Capture the cell that displays the provided text and extract its [X, Y] central coordinate. 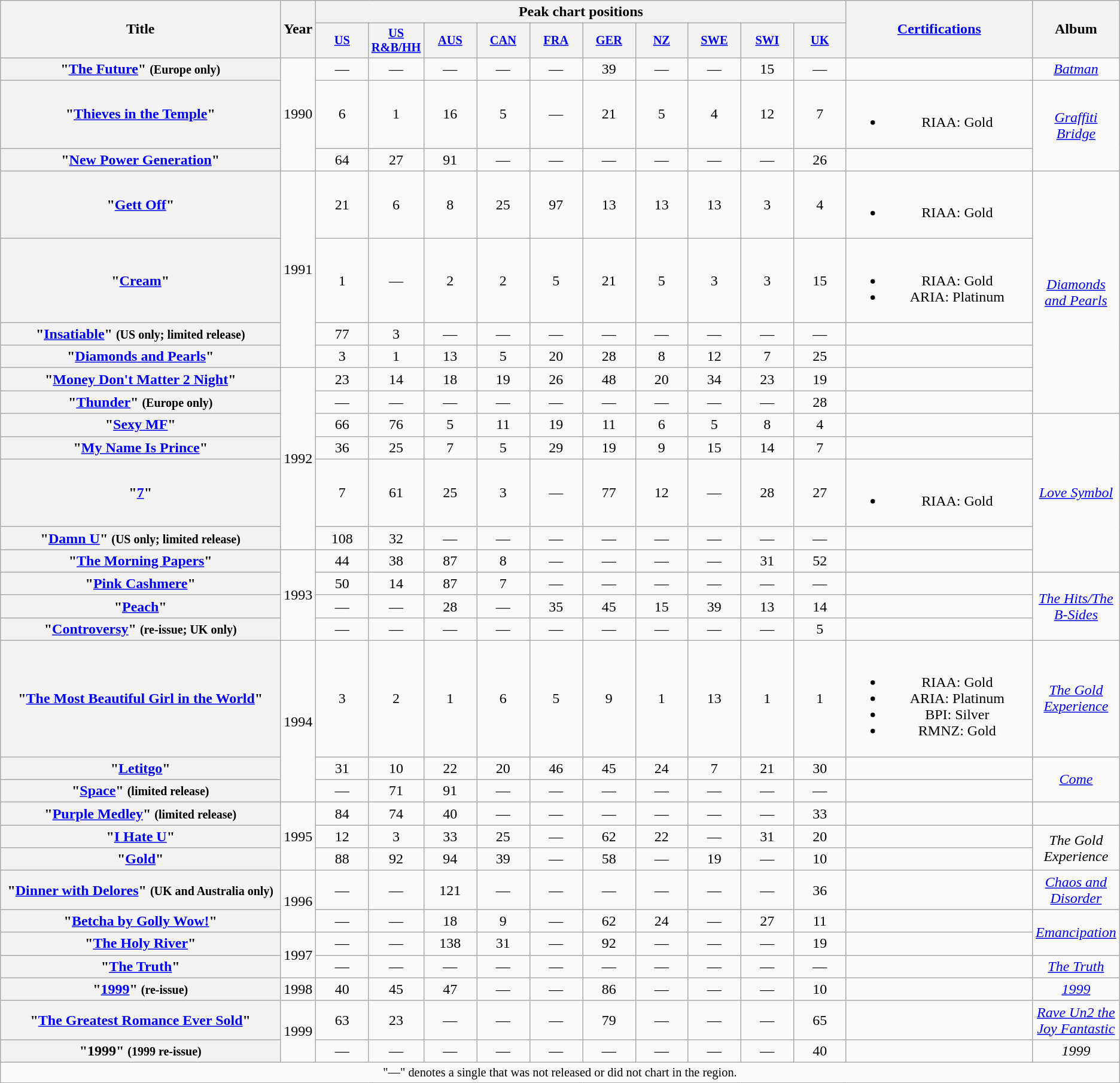
"1999" (1999 re-issue) [141, 1051]
121 [450, 890]
30 [820, 768]
64 [342, 160]
65 [820, 1020]
Diamonds and Pearls [1076, 292]
74 [396, 814]
Peak chart positions [581, 12]
1993 [298, 595]
61 [396, 493]
Chaos and Disorder [1076, 890]
"The Future" (Europe only) [141, 69]
"Insatiable" (US only; limited release) [141, 334]
38 [396, 561]
"Thieves in the Temple" [141, 115]
"The Holy River" [141, 944]
76 [396, 425]
Certifications [939, 29]
Emancipation [1076, 932]
58 [609, 859]
"Cream" [141, 281]
Year [298, 29]
79 [609, 1020]
"The Truth" [141, 966]
"Thunder" (Europe only) [141, 402]
16 [450, 115]
Love Symbol [1076, 493]
1992 [298, 458]
"Gold" [141, 859]
Batman [1076, 69]
"Letitgo" [141, 768]
32 [396, 538]
"Diamonds and Pearls" [141, 357]
"Purple Medley" (limited release) [141, 814]
Come [1076, 780]
"The Greatest Romance Ever Sold" [141, 1020]
1998 [298, 989]
47 [450, 989]
1997 [298, 955]
Rave Un2 the Joy Fantastic [1076, 1020]
"Space" (limited release) [141, 791]
US [342, 41]
NZ [662, 41]
"The Morning Papers" [141, 561]
94 [450, 859]
Album [1076, 29]
CAN [504, 41]
71 [396, 791]
"—" denotes a single that was not released or did not chart in the region. [560, 1072]
108 [342, 538]
88 [342, 859]
The Hits/The B-Sides [1076, 606]
66 [342, 425]
The Truth [1076, 966]
52 [820, 561]
FRA [556, 41]
"1999" (re-issue) [141, 989]
35 [556, 606]
1994 [298, 722]
Graffiti Bridge [1076, 126]
1990 [298, 114]
84 [342, 814]
86 [609, 989]
138 [450, 944]
RIAA: GoldARIA: Platinum [939, 281]
GER [609, 41]
USR&B/HH [396, 41]
29 [556, 448]
Title [141, 29]
63 [342, 1020]
"Damn U" (US only; limited release) [141, 538]
"Dinner with Delores" (UK and Australia only) [141, 890]
"New Power Generation" [141, 160]
"Betcha by Golly Wow!" [141, 921]
"Gett Off" [141, 205]
"Money Don't Matter 2 Night" [141, 379]
"I Hate U" [141, 836]
"My Name Is Prince" [141, 448]
"The Most Beautiful Girl in the World" [141, 699]
"Sexy MF" [141, 425]
97 [556, 205]
"Pink Cashmere" [141, 583]
50 [342, 583]
1991 [298, 269]
46 [556, 768]
1996 [298, 901]
UK [820, 41]
44 [342, 561]
RIAA: GoldARIA: PlatinumBPI: SilverRMNZ: Gold [939, 699]
AUS [450, 41]
48 [609, 379]
"Controversy" (re-issue; UK only) [141, 629]
"7" [141, 493]
1995 [298, 836]
SWE [714, 41]
"Peach" [141, 606]
SWI [767, 41]
34 [714, 379]
